Output the (X, Y) coordinate of the center of the cell containing the given text.  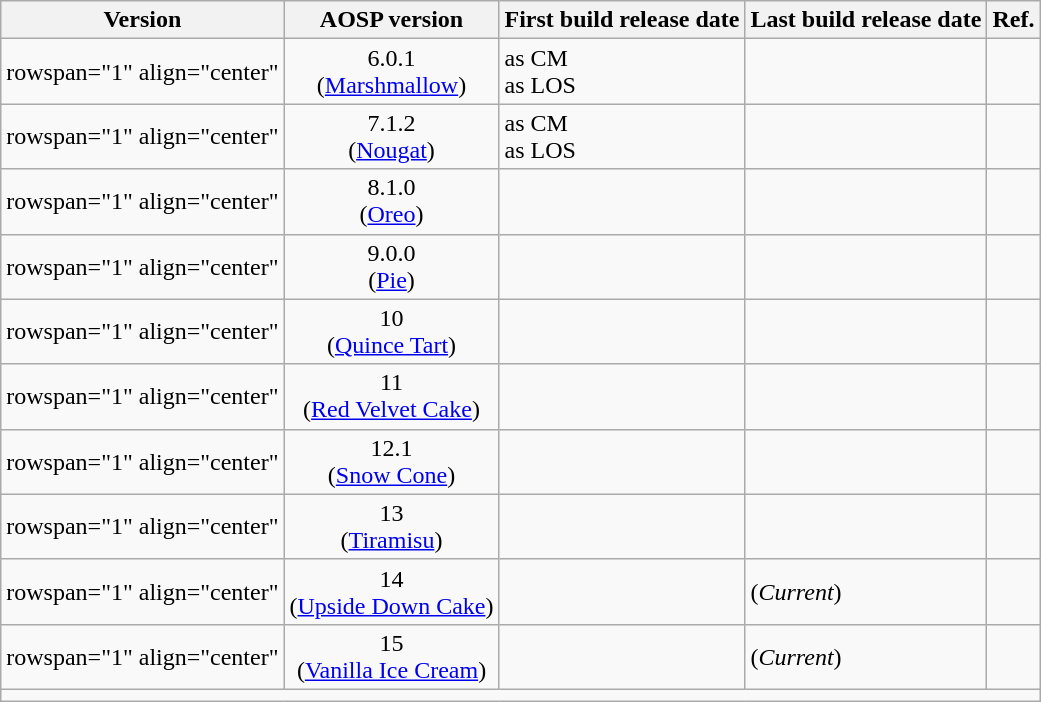
11 (Red Velvet Cake) (392, 396)
6.0.1(Marshmallow) (392, 72)
9.0.0 (Pie) (392, 266)
Version (142, 20)
Last build release date (866, 20)
14 (Upside Down Cake) (392, 592)
13 (Tiramisu) (392, 526)
15 (Vanilla Ice Cream) (392, 656)
8.1.0 (Oreo) (392, 202)
First build release date (622, 20)
12.1 (Snow Cone) (392, 462)
7.1.2 (Nougat) (392, 136)
AOSP version (392, 20)
10 (Quince Tart) (392, 332)
Ref. (1014, 20)
